Search for the cell housing the specified text and yield its [x, y] center coordinate. 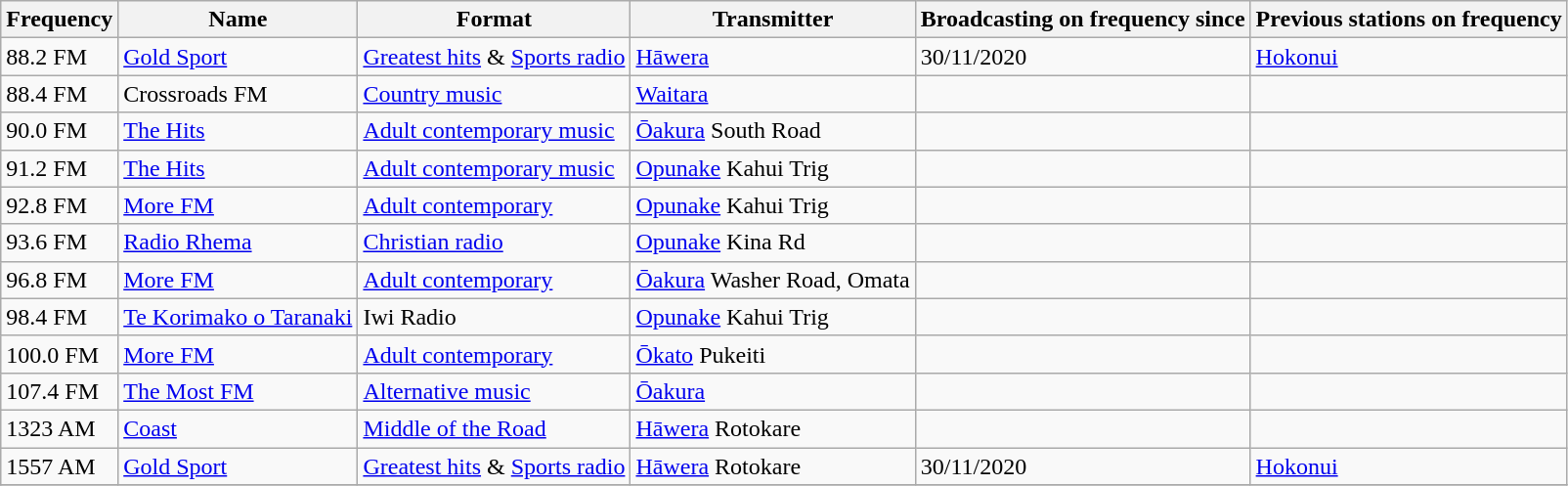
Ōakura [772, 391]
Hāwera [772, 57]
107.4 FM [60, 391]
Transmitter [772, 20]
Alternative music [495, 391]
90.0 FM [60, 131]
Middle of the Road [495, 428]
88.2 FM [60, 57]
Coast [239, 428]
Ōkato Pukeiti [772, 354]
Christian radio [495, 243]
Opunake Kina Rd [772, 243]
The Most FM [239, 391]
Crossroads FM [239, 94]
Previous stations on frequency [1409, 20]
1323 AM [60, 428]
100.0 FM [60, 354]
Broadcasting on frequency since [1083, 20]
98.4 FM [60, 317]
Iwi Radio [495, 317]
1557 AM [60, 466]
Frequency [60, 20]
Name [239, 20]
Radio Rhema [239, 243]
91.2 FM [60, 168]
Te Korimako o Taranaki [239, 317]
88.4 FM [60, 94]
96.8 FM [60, 280]
93.6 FM [60, 243]
92.8 FM [60, 205]
Waitara [772, 94]
Country music [495, 94]
Format [495, 20]
Ōakura Washer Road, Omata [772, 280]
Ōakura South Road [772, 131]
